Search for the cell housing the specified text and yield its (x, y) center coordinate. 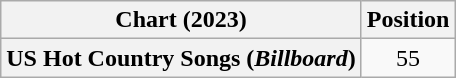
55 (408, 58)
US Hot Country Songs (Billboard) (181, 58)
Position (408, 20)
Chart (2023) (181, 20)
